Return [x, y] of the center of cell containing provided text 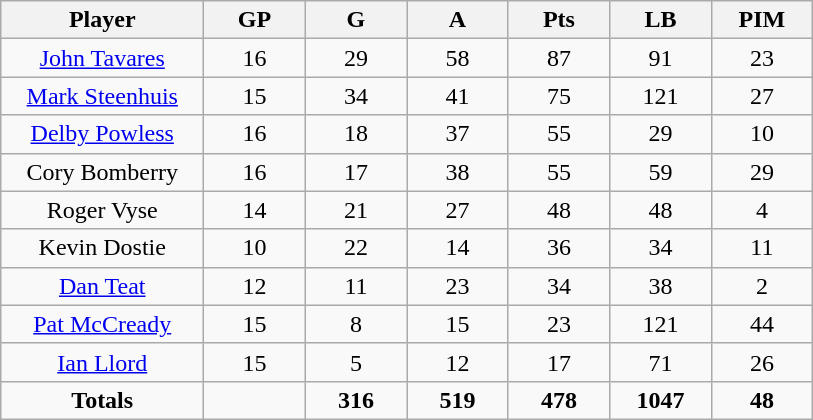
Ian Llord [102, 362]
Kevin Dostie [102, 248]
58 [458, 58]
5 [356, 362]
Pat McCready [102, 324]
John Tavares [102, 58]
Delby Powless [102, 134]
GP [254, 20]
87 [558, 58]
41 [458, 96]
A [458, 20]
1047 [660, 400]
G [356, 20]
36 [558, 248]
44 [762, 324]
26 [762, 362]
8 [356, 324]
Totals [102, 400]
478 [558, 400]
75 [558, 96]
PIM [762, 20]
Roger Vyse [102, 210]
Dan Teat [102, 286]
2 [762, 286]
91 [660, 58]
71 [660, 362]
Cory Bomberry [102, 172]
59 [660, 172]
4 [762, 210]
Player [102, 20]
22 [356, 248]
Mark Steenhuis [102, 96]
Pts [558, 20]
316 [356, 400]
519 [458, 400]
LB [660, 20]
21 [356, 210]
18 [356, 134]
37 [458, 134]
